Return the (X, Y) coordinate for the center point of the cell that contains the specified text.  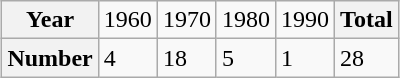
4 (128, 58)
5 (246, 58)
Year (50, 20)
1960 (128, 20)
28 (367, 58)
1 (304, 58)
1990 (304, 20)
1980 (246, 20)
Total (367, 20)
1970 (186, 20)
Number (50, 58)
18 (186, 58)
